Search for the cell housing the specified text and yield its (x, y) center coordinate. 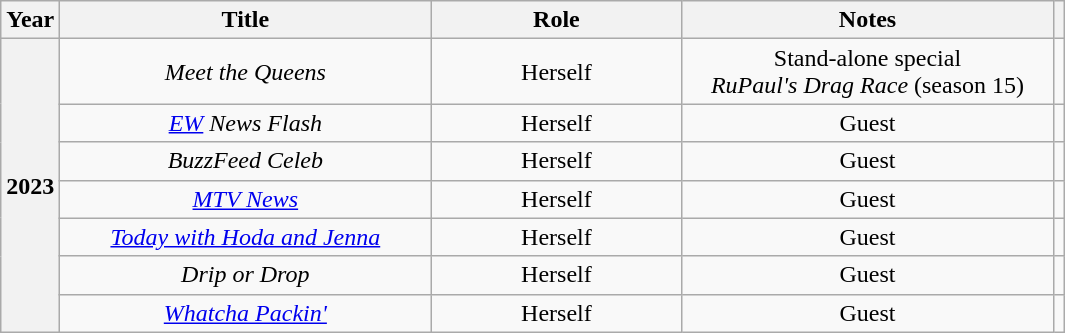
EW News Flash (246, 123)
MTV News (246, 199)
BuzzFeed Celeb (246, 161)
Drip or Drop (246, 275)
Notes (868, 20)
Stand-alone special RuPaul's Drag Race (season 15) (868, 72)
Whatcha Packin' (246, 313)
Title (246, 20)
Meet the Queens (246, 72)
Today with Hoda and Jenna (246, 237)
2023 (30, 186)
Year (30, 20)
Role (556, 20)
